Pinpoint the cell where the given text exists, returning its (x, y) midpoint coordinate. 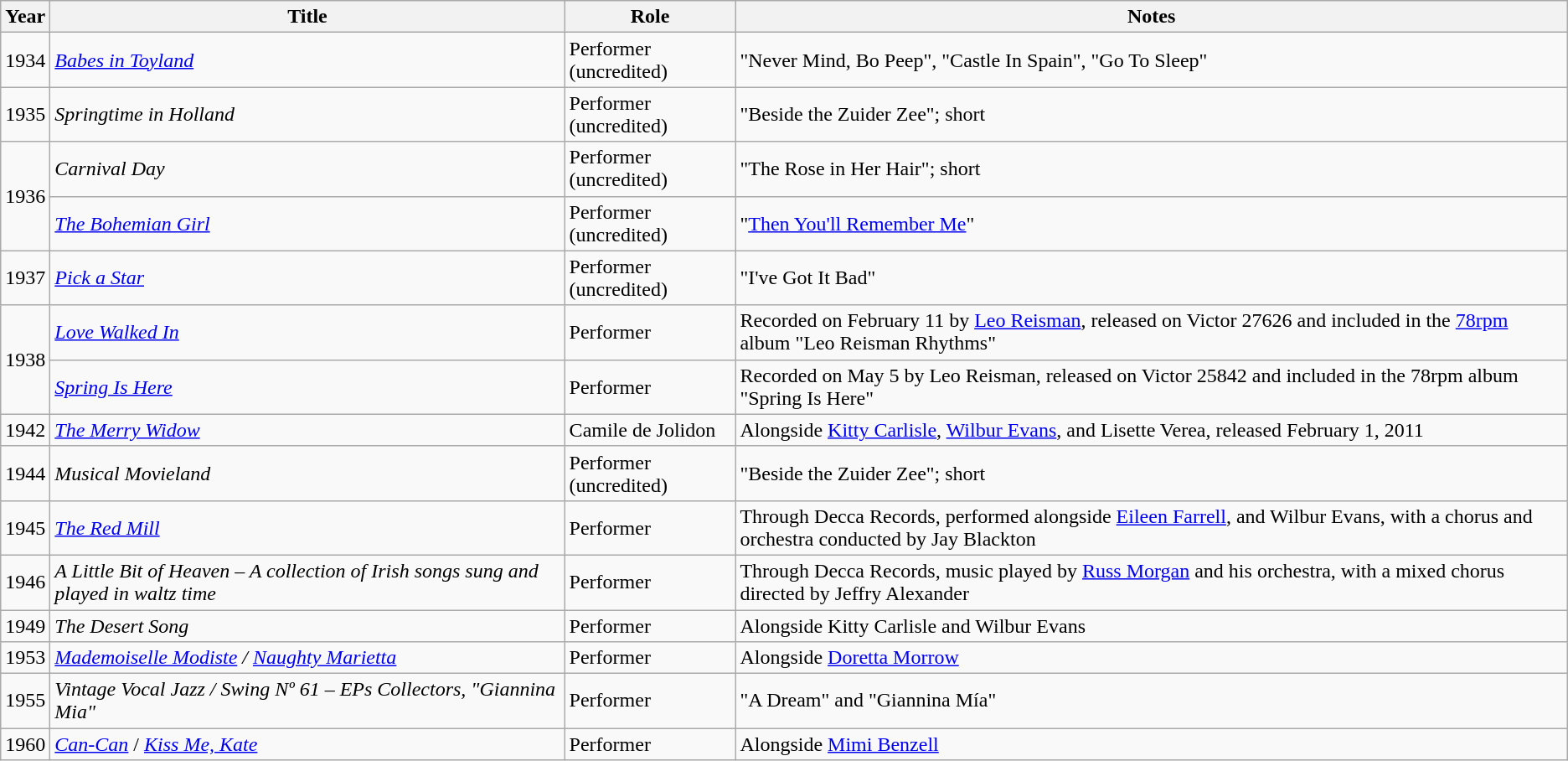
1944 (25, 473)
The Desert Song (307, 626)
Through Decca Records, performed alongside Eileen Farrell, and Wilbur Evans, with a chorus and orchestra conducted by Jay Blackton (1151, 528)
Carnival Day (307, 169)
Through Decca Records, music played by Russ Morgan and his orchestra, with a mixed chorus directed by Jeffry Alexander (1151, 582)
Spring Is Here (307, 387)
1946 (25, 582)
1935 (25, 114)
1945 (25, 528)
Vintage Vocal Jazz / Swing Nº 61 – EPs Collectors, "Giannina Mia" (307, 701)
"The Rose in Her Hair"; short (1151, 169)
A Little Bit of Heaven – A collection of Irish songs sung and played in waltz time (307, 582)
1955 (25, 701)
Babes in Toyland (307, 60)
1938 (25, 360)
The Red Mill (307, 528)
Alongside Kitty Carlisle, Wilbur Evans, and Lisette Verea, released February 1, 2011 (1151, 430)
Alongside Kitty Carlisle and Wilbur Evans (1151, 626)
The Bohemian Girl (307, 223)
Alongside Mimi Benzell (1151, 744)
Mademoiselle Modiste / Naughty Marietta (307, 658)
Camile de Jolidon (650, 430)
1953 (25, 658)
Springtime in Holland (307, 114)
1960 (25, 744)
1937 (25, 278)
1934 (25, 60)
"A Dream" and "Giannina Mía" (1151, 701)
"I've Got It Bad" (1151, 278)
Recorded on February 11 by Leo Reisman, released on Victor 27626 and included in the 78rpm album "Leo Reisman Rhythms" (1151, 332)
Pick a Star (307, 278)
Title (307, 17)
1936 (25, 196)
"Then You'll Remember Me" (1151, 223)
Notes (1151, 17)
Musical Movieland (307, 473)
Can-Can / Kiss Me, Kate (307, 744)
Alongside Doretta Morrow (1151, 658)
"Never Mind, Bo Peep", "Castle In Spain", "Go To Sleep" (1151, 60)
Role (650, 17)
1942 (25, 430)
Love Walked In (307, 332)
1949 (25, 626)
The Merry Widow (307, 430)
Year (25, 17)
Recorded on May 5 by Leo Reisman, released on Victor 25842 and included in the 78rpm album "Spring Is Here" (1151, 387)
